Identify which cell holds the provided text, then report its (x, y) central coordinate. 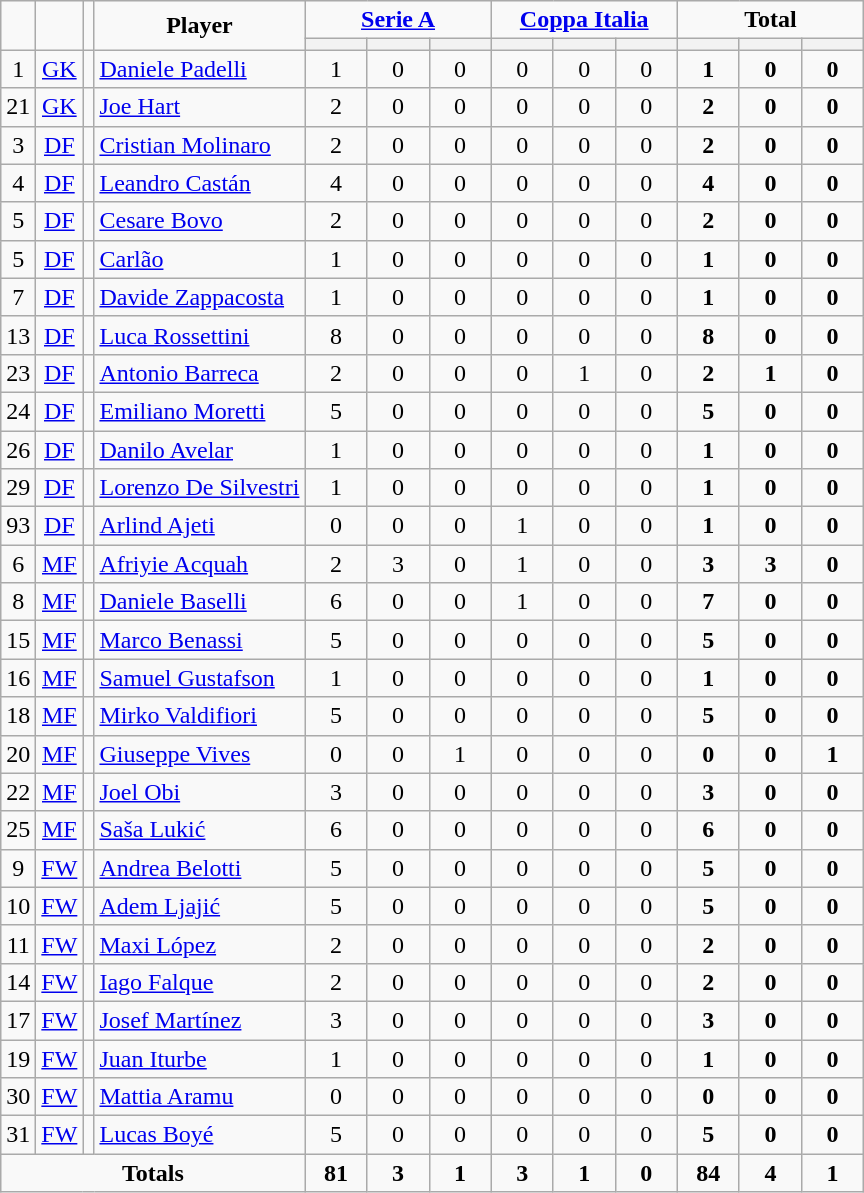
Davide Zappacosta (200, 297)
15 (18, 640)
Antonio Barreca (200, 373)
84 (708, 1173)
Carlão (200, 259)
Maxi López (200, 944)
Emiliano Moretti (200, 411)
19 (18, 1059)
Luca Rossettini (200, 335)
Cesare Bovo (200, 221)
Iago Falque (200, 982)
24 (18, 411)
21 (18, 107)
Arlind Ajeti (200, 526)
13 (18, 335)
Player (200, 26)
9 (18, 868)
Joe Hart (200, 107)
Lucas Boyé (200, 1135)
Marco Benassi (200, 640)
20 (18, 754)
Coppa Italia (584, 20)
Giuseppe Vives (200, 754)
22 (18, 792)
Lorenzo De Silvestri (200, 488)
Mirko Valdifiori (200, 716)
Adem Ljajić (200, 906)
Saša Lukić (200, 830)
30 (18, 1097)
Totals (153, 1173)
11 (18, 944)
93 (18, 526)
Andrea Belotti (200, 868)
26 (18, 449)
23 (18, 373)
14 (18, 982)
Afriyie Acquah (200, 564)
Serie A (398, 20)
Samuel Gustafson (200, 678)
Joel Obi (200, 792)
Daniele Baselli (200, 602)
81 (336, 1173)
25 (18, 830)
Daniele Padelli (200, 69)
17 (18, 1020)
18 (18, 716)
Total (770, 20)
Josef Martínez (200, 1020)
Cristian Molinaro (200, 145)
31 (18, 1135)
Danilo Avelar (200, 449)
10 (18, 906)
Mattia Aramu (200, 1097)
Juan Iturbe (200, 1059)
Leandro Castán (200, 183)
16 (18, 678)
29 (18, 488)
